Pinpoint the cell where the given text exists, returning its (x, y) midpoint coordinate. 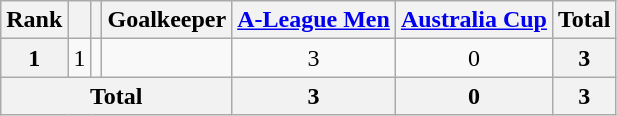
A-League Men (314, 20)
Rank (34, 20)
Australia Cup (474, 20)
Goalkeeper (167, 20)
